Detect which cell encompasses the target text, then output its (x, y) center coordinate. 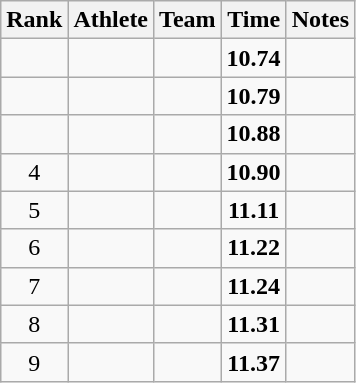
9 (34, 362)
8 (34, 324)
Notes (320, 20)
Athlete (111, 20)
10.88 (254, 134)
4 (34, 172)
7 (34, 286)
Time (254, 20)
10.74 (254, 58)
11.31 (254, 324)
Rank (34, 20)
10.90 (254, 172)
Team (188, 20)
11.24 (254, 286)
11.22 (254, 248)
11.11 (254, 210)
10.79 (254, 96)
11.37 (254, 362)
6 (34, 248)
5 (34, 210)
